Pinpoint the cell where the given text exists, returning its (x, y) midpoint coordinate. 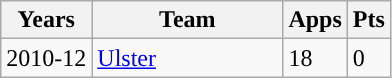
Apps (315, 20)
Team (188, 20)
Ulster (188, 58)
18 (315, 58)
2010-12 (46, 58)
Pts (368, 20)
0 (368, 58)
Years (46, 20)
